Detect which cell encompasses the target text, then output its [x, y] center coordinate. 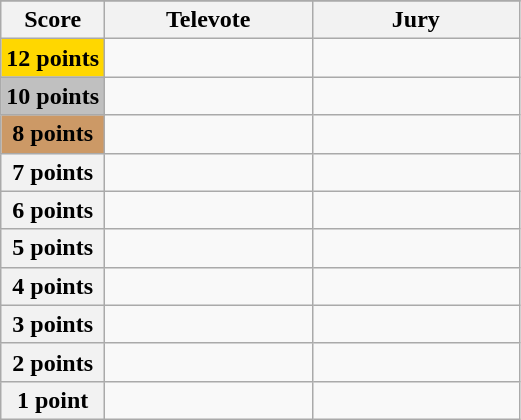
12 points [53, 58]
Televote [209, 20]
5 points [53, 248]
1 point [53, 400]
7 points [53, 172]
3 points [53, 324]
4 points [53, 286]
2 points [53, 362]
10 points [53, 96]
Jury [416, 20]
6 points [53, 210]
8 points [53, 134]
Score [53, 20]
